Identify which cell holds the provided text, then report its [x, y] central coordinate. 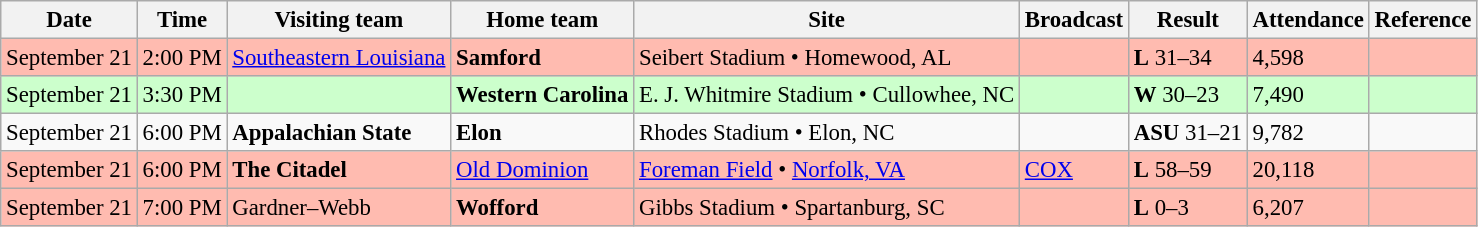
Gibbs Stadium • Spartanburg, SC [827, 208]
2:00 PM [182, 58]
L 0–3 [1188, 208]
E. J. Whitmire Stadium • Cullowhee, NC [827, 95]
Old Dominion [542, 170]
Rhodes Stadium • Elon, NC [827, 133]
Reference [1423, 20]
3:30 PM [182, 95]
Appalachian State [339, 133]
7:00 PM [182, 208]
Seibert Stadium • Homewood, AL [827, 58]
COX [1074, 170]
Samford [542, 58]
20,118 [1308, 170]
Western Carolina [542, 95]
4,598 [1308, 58]
Home team [542, 20]
6,207 [1308, 208]
Result [1188, 20]
Visiting team [339, 20]
Attendance [1308, 20]
7,490 [1308, 95]
W 30–23 [1188, 95]
Southeastern Louisiana [339, 58]
Foreman Field • Norfolk, VA [827, 170]
L 31–34 [1188, 58]
The Citadel [339, 170]
Broadcast [1074, 20]
ASU 31–21 [1188, 133]
Elon [542, 133]
Wofford [542, 208]
Time [182, 20]
9,782 [1308, 133]
Site [827, 20]
L 58–59 [1188, 170]
Gardner–Webb [339, 208]
Date [69, 20]
